Return the [X, Y] coordinate for the center point of the cell that contains the specified text.  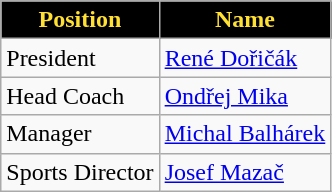
Head Coach [80, 96]
René Dořičák [245, 58]
Manager [80, 134]
Sports Director [80, 172]
Josef Mazač [245, 172]
Name [245, 20]
Ondřej Mika [245, 96]
Michal Balhárek [245, 134]
President [80, 58]
Position [80, 20]
